From the cell containing the given text, extract its center point as [x, y] coordinate. 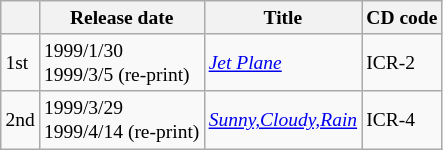
Release date [122, 18]
ICR-2 [402, 62]
CD code [402, 18]
ICR-4 [402, 120]
Jet Plane [283, 62]
1st [20, 62]
Title [283, 18]
2nd [20, 120]
Sunny,Cloudy,Rain [283, 120]
1999/1/301999/3/5 (re-print) [122, 62]
1999/3/291999/4/14 (re-print) [122, 120]
